Output the (X, Y) coordinate of the center of the cell containing the given text.  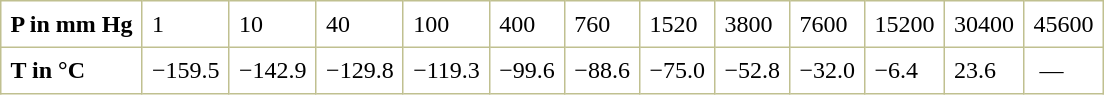
−52.8 (752, 70)
−88.6 (602, 70)
−159.5 (186, 70)
1520 (678, 24)
7600 (828, 24)
−129.8 (360, 70)
−75.0 (678, 70)
15200 (905, 24)
1 (186, 24)
40 (360, 24)
100 (446, 24)
400 (528, 24)
23.6 (984, 70)
−99.6 (528, 70)
−6.4 (905, 70)
10 (272, 24)
T in °C (72, 70)
— (1064, 70)
−32.0 (828, 70)
760 (602, 24)
P in mm Hg (72, 24)
45600 (1064, 24)
30400 (984, 24)
3800 (752, 24)
−119.3 (446, 70)
−142.9 (272, 70)
